For the text-containing cell, return its midpoint in (x, y) coordinate format. 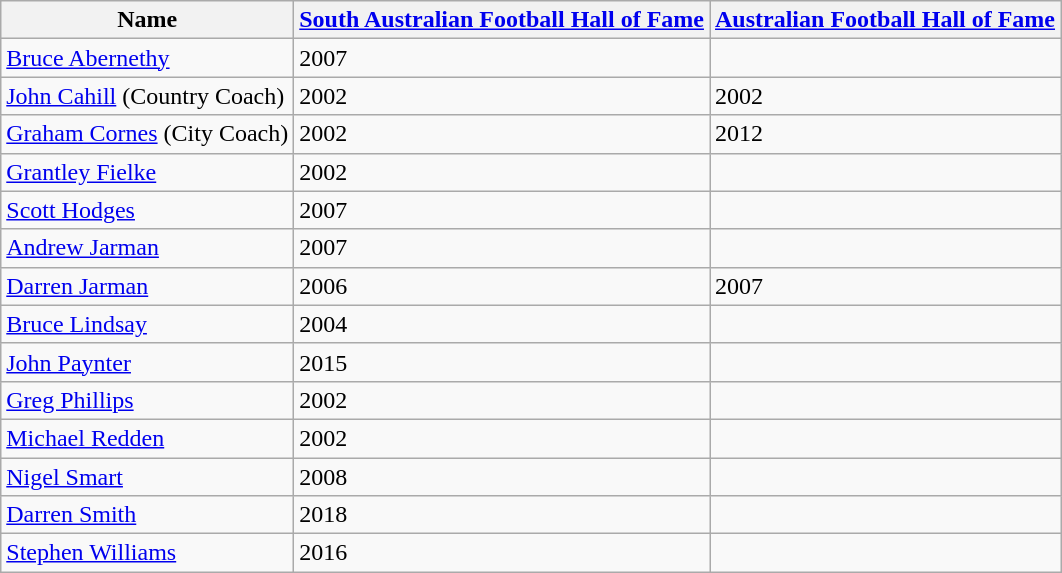
Graham Cornes (City Coach) (148, 134)
Bruce Abernethy (148, 58)
2008 (502, 477)
John Cahill (Country Coach) (148, 96)
Stephen Williams (148, 553)
2004 (502, 324)
Bruce Lindsay (148, 324)
2015 (502, 362)
2006 (502, 286)
Andrew Jarman (148, 248)
John Paynter (148, 362)
2012 (886, 134)
2016 (502, 553)
Name (148, 20)
Scott Hodges (148, 210)
Darren Smith (148, 515)
Australian Football Hall of Fame (886, 20)
Michael Redden (148, 438)
South Australian Football Hall of Fame (502, 20)
Darren Jarman (148, 286)
Nigel Smart (148, 477)
2018 (502, 515)
Greg Phillips (148, 400)
Grantley Fielke (148, 172)
